Find where the given text appears and provide that cell's center as (X, Y) coordinate. 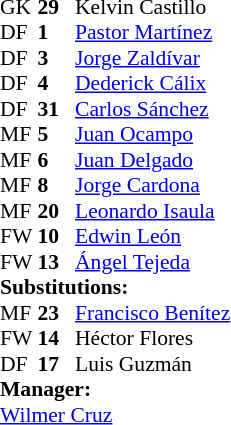
Ángel Tejeda (152, 262)
Substitutions: (115, 287)
6 (57, 160)
14 (57, 339)
3 (57, 58)
Juan Delgado (152, 160)
Leonardo Isaula (152, 211)
23 (57, 313)
31 (57, 109)
8 (57, 185)
1 (57, 33)
Pastor Martínez (152, 33)
20 (57, 211)
Juan Ocampo (152, 135)
Jorge Zaldívar (152, 58)
17 (57, 364)
Héctor Flores (152, 339)
5 (57, 135)
Francisco Benítez (152, 313)
Manager: (115, 389)
13 (57, 262)
4 (57, 83)
10 (57, 237)
Jorge Cardona (152, 185)
Luis Guzmán (152, 364)
Dederick Cálix (152, 83)
Edwin León (152, 237)
Carlos Sánchez (152, 109)
